Capture the cell that displays the provided text and extract its (X, Y) central coordinate. 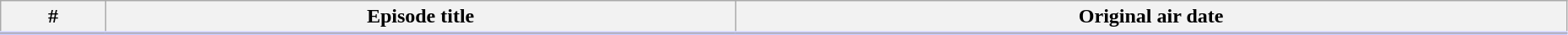
# (53, 17)
Episode title (420, 17)
Original air date (1150, 17)
